Return the (x, y) coordinate for the center point of the cell that contains the specified text.  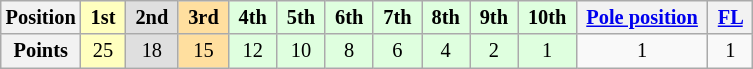
6 (397, 51)
Points (41, 51)
8 (349, 51)
2nd (152, 17)
4th (253, 17)
Pole position (642, 17)
6th (349, 17)
4 (446, 51)
5th (301, 17)
8th (446, 17)
18 (152, 51)
9th (494, 17)
FL (730, 17)
25 (104, 51)
15 (203, 51)
10th (547, 17)
1st (104, 17)
2 (494, 51)
3rd (203, 17)
7th (397, 17)
Position (41, 17)
10 (301, 51)
12 (253, 51)
